Extract the (X, Y) coordinate from the center of the cell holding the provided text.  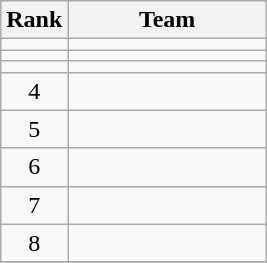
4 (34, 91)
5 (34, 129)
Rank (34, 20)
7 (34, 205)
6 (34, 167)
Team (168, 20)
8 (34, 243)
